Extract the (X, Y) coordinate from the center of the cell holding the provided text.  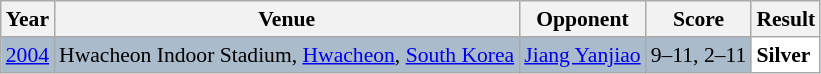
Jiang Yanjiao (582, 55)
Venue (286, 19)
9–11, 2–11 (699, 55)
Score (699, 19)
2004 (28, 55)
Hwacheon Indoor Stadium, Hwacheon, South Korea (286, 55)
Opponent (582, 19)
Silver (786, 55)
Result (786, 19)
Year (28, 19)
